Locate the cell with the specified text and output its [x, y] center coordinate. 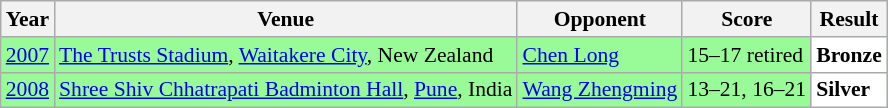
Opponent [600, 19]
Silver [849, 90]
Wang Zhengming [600, 90]
13–21, 16–21 [746, 90]
Score [746, 19]
Venue [286, 19]
15–17 retired [746, 55]
Bronze [849, 55]
2007 [28, 55]
2008 [28, 90]
Shree Shiv Chhatrapati Badminton Hall, Pune, India [286, 90]
The Trusts Stadium, Waitakere City, New Zealand [286, 55]
Result [849, 19]
Year [28, 19]
Chen Long [600, 55]
